For the text-containing cell, return its midpoint in (x, y) coordinate format. 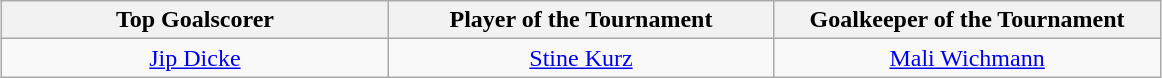
Goalkeeper of the Tournament (967, 20)
Mali Wichmann (967, 58)
Stine Kurz (581, 58)
Player of the Tournament (581, 20)
Top Goalscorer (195, 20)
Jip Dicke (195, 58)
